Capture the cell that displays the provided text and extract its (x, y) central coordinate. 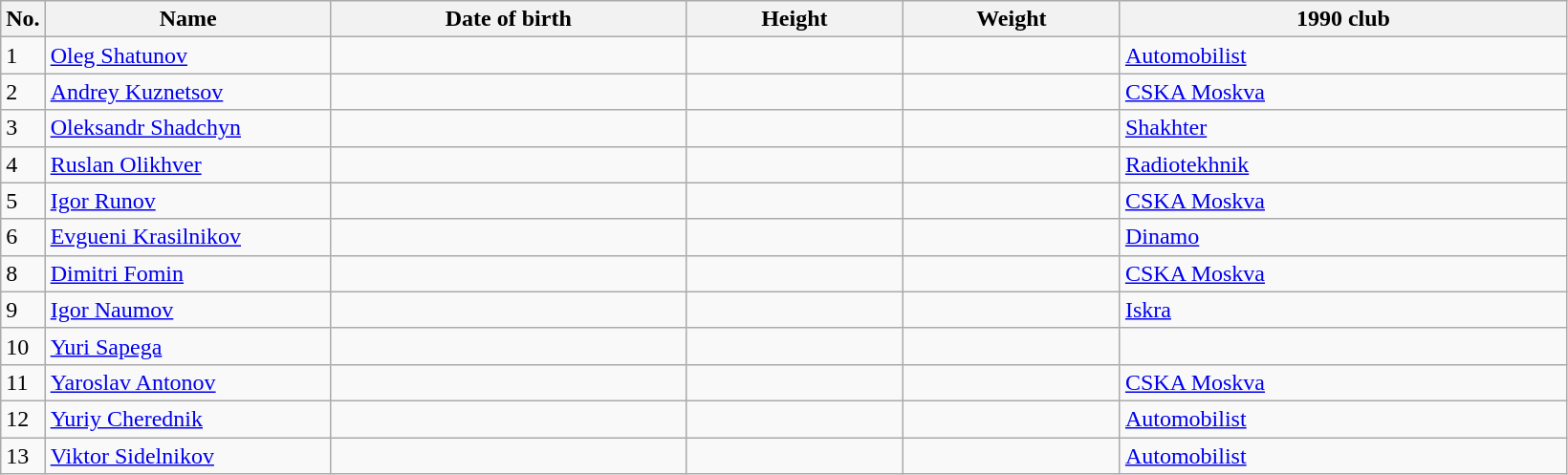
12 (23, 419)
Igor Naumov (187, 310)
Iskra (1342, 310)
10 (23, 346)
11 (23, 382)
Shakhter (1342, 128)
6 (23, 237)
Yuriy Cherednik (187, 419)
Weight (1012, 19)
8 (23, 273)
Andrey Kuznetsov (187, 92)
9 (23, 310)
Ruslan Olikhver (187, 164)
Date of birth (509, 19)
No. (23, 19)
3 (23, 128)
Height (794, 19)
Radiotekhnik (1342, 164)
Viktor Sidelnikov (187, 456)
5 (23, 201)
4 (23, 164)
Yaroslav Antonov (187, 382)
Igor Runov (187, 201)
Evgueni Krasilnikov (187, 237)
Dimitri Fomin (187, 273)
Name (187, 19)
1 (23, 55)
Yuri Sapega (187, 346)
13 (23, 456)
2 (23, 92)
Oleg Shatunov (187, 55)
Dinamo (1342, 237)
1990 club (1342, 19)
Oleksandr Shadchyn (187, 128)
